Detect which cell encompasses the target text, then output its [X, Y] center coordinate. 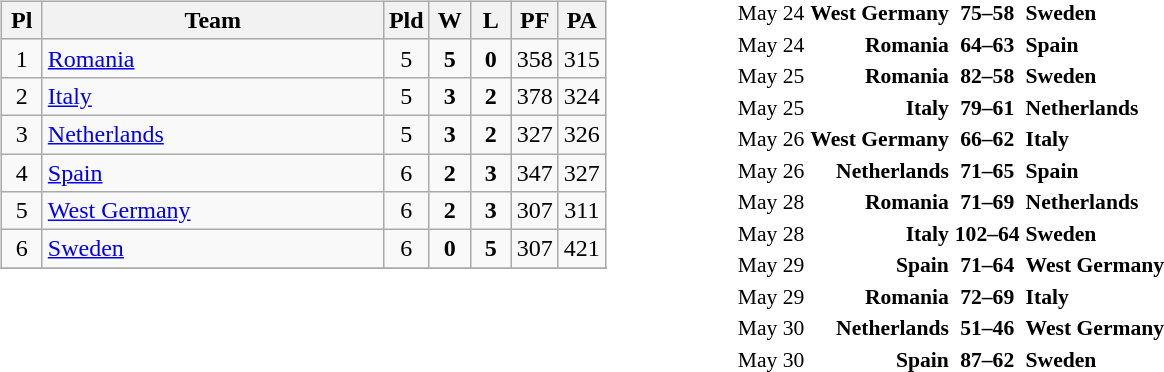
421 [582, 249]
102–64 [987, 234]
79–61 [987, 108]
51–46 [987, 328]
Pld [406, 20]
W [450, 20]
PF [534, 20]
324 [582, 96]
64–63 [987, 45]
347 [534, 173]
Sweden [212, 249]
1 [22, 58]
66–62 [987, 139]
72–69 [987, 297]
Team [212, 20]
358 [534, 58]
71–65 [987, 171]
326 [582, 134]
71–69 [987, 202]
Pl [22, 20]
4 [22, 173]
L [490, 20]
May 30 [771, 328]
315 [582, 58]
71–64 [987, 265]
82–58 [987, 76]
311 [582, 211]
May 24 [771, 45]
378 [534, 96]
PA [582, 20]
